Find where the given text appears and provide that cell's center as [x, y] coordinate. 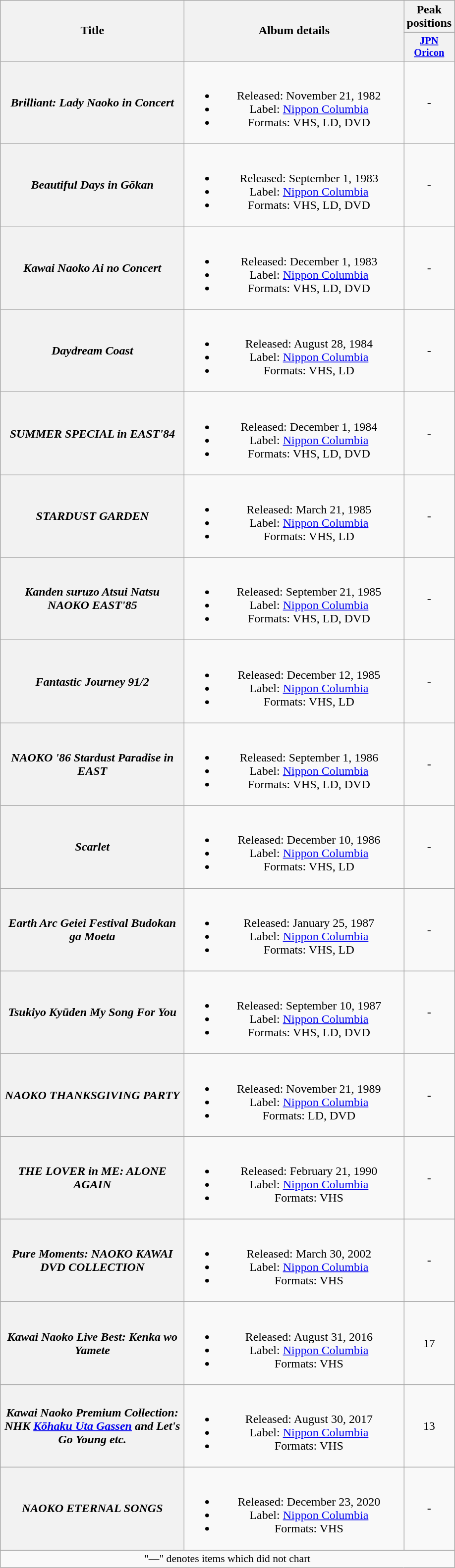
Daydream Coast [92, 351]
Released: January 25, 1987Label: Nippon ColumbiaFormats: VHS, LD [294, 930]
Released: December 12, 1985Label: Nippon ColumbiaFormats: VHS, LD [294, 681]
17 [429, 1343]
Earth Arc Geiei Festival Budokan ga Moeta [92, 930]
SUMMER SPECIAL in EAST'84 [92, 434]
Released: December 1, 1983Label: Nippon ColumbiaFormats: VHS, LD, DVD [294, 268]
Pure Moments: NAOKO KAWAI DVD COLLECTION [92, 1261]
Released: December 23, 2020Label: Nippon ColumbiaFormats: VHS [294, 1509]
Released: August 30, 2017Label: Nippon ColumbiaFormats: VHS [294, 1426]
Kanden suruzo Atsui Natsu NAOKO EAST'85 [92, 599]
Released: December 1, 1984Label: Nippon ColumbiaFormats: VHS, LD, DVD [294, 434]
NAOKO THANKSGIVING PARTY [92, 1095]
Released: March 30, 2002Label: Nippon ColumbiaFormats: VHS [294, 1261]
Scarlet [92, 847]
Released: September 1, 1983Label: Nippon ColumbiaFormats: VHS, LD, DVD [294, 185]
NAOKO ETERNAL SONGS [92, 1509]
JPNOricon [429, 47]
Released: February 21, 1990Label: Nippon ColumbiaFormats: VHS [294, 1177]
Title [92, 31]
"—" denotes items which did not chart [227, 1559]
Released: September 10, 1987Label: Nippon ColumbiaFormats: VHS, LD, DVD [294, 1012]
Tsukiyo Kyūden My Song For You [92, 1012]
THE LOVER in ME: ALONE AGAIN [92, 1177]
Released: August 31, 2016Label: Nippon ColumbiaFormats: VHS [294, 1343]
Released: September 21, 1985Label: Nippon ColumbiaFormats: VHS, LD, DVD [294, 599]
Kawai Naoko Premium Collection: NHK Kōhaku Uta Gassen and Let's Go Young etc. [92, 1426]
STARDUST GARDEN [92, 516]
13 [429, 1426]
Album details [294, 31]
Released: November 21, 1982Label: Nippon ColumbiaFormats: VHS, LD, DVD [294, 102]
Kawai Naoko Ai no Concert [92, 268]
Beautiful Days in Gōkan [92, 185]
Fantastic Journey 91/2 [92, 681]
Brilliant: Lady Naoko in Concert [92, 102]
Released: August 28, 1984Label: Nippon ColumbiaFormats: VHS, LD [294, 351]
Released: November 21, 1989Label: Nippon ColumbiaFormats: LD, DVD [294, 1095]
NAOKO '86 Stardust Paradise in EAST [92, 764]
Released: September 1, 1986Label: Nippon ColumbiaFormats: VHS, LD, DVD [294, 764]
Released: March 21, 1985Label: Nippon ColumbiaFormats: VHS, LD [294, 516]
Released: December 10, 1986Label: Nippon ColumbiaFormats: VHS, LD [294, 847]
Peak positions [429, 17]
Kawai Naoko Live Best: Kenka wo Yamete [92, 1343]
